For the text-containing cell, return its midpoint in [x, y] coordinate format. 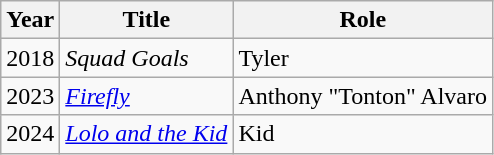
2024 [30, 134]
Tyler [363, 58]
2023 [30, 96]
Role [363, 20]
2018 [30, 58]
Anthony "Tonton" Alvaro [363, 96]
Kid [363, 134]
Title [146, 20]
Year [30, 20]
Squad Goals [146, 58]
Lolo and the Kid [146, 134]
Firefly [146, 96]
